Detect which cell encompasses the target text, then output its (x, y) center coordinate. 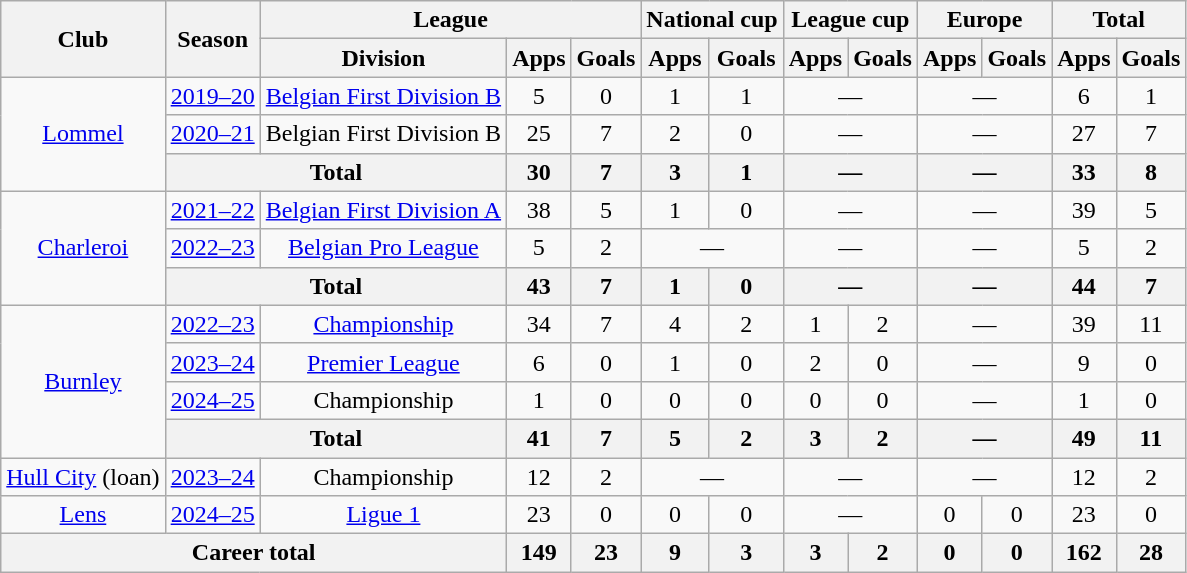
44 (1084, 286)
National cup (712, 20)
149 (539, 553)
2020–21 (212, 134)
27 (1084, 134)
Lommel (83, 134)
Belgian First Division A (383, 210)
38 (539, 210)
8 (1151, 172)
43 (539, 286)
4 (675, 324)
33 (1084, 172)
Lens (83, 515)
Season (212, 39)
League (450, 20)
49 (1084, 438)
Division (383, 58)
Premier League (383, 362)
25 (539, 134)
162 (1084, 553)
Ligue 1 (383, 515)
41 (539, 438)
34 (539, 324)
Burnley (83, 381)
Career total (254, 553)
30 (539, 172)
28 (1151, 553)
League cup (850, 20)
Belgian Pro League (383, 248)
2021–22 (212, 210)
Charleroi (83, 248)
Hull City (loan) (83, 477)
2019–20 (212, 96)
Europe (984, 20)
Club (83, 39)
